Detect which cell encompasses the target text, then output its [x, y] center coordinate. 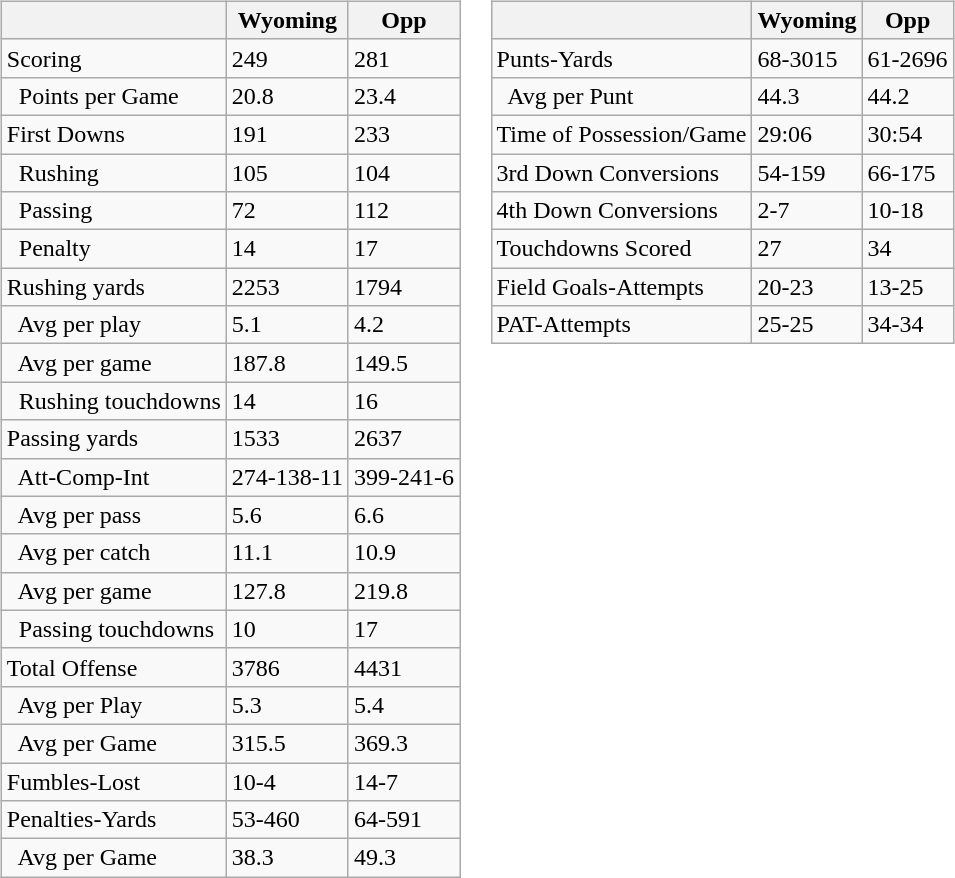
49.3 [404, 858]
68-3015 [807, 58]
5.6 [287, 515]
5.1 [287, 325]
4431 [404, 667]
Avg per pass [114, 515]
Avg per Punt [622, 96]
11.1 [287, 553]
27 [807, 249]
233 [404, 134]
23.4 [404, 96]
66-175 [908, 173]
1794 [404, 287]
14-7 [404, 781]
249 [287, 58]
Total Offense [114, 667]
3786 [287, 667]
6.6 [404, 515]
5.3 [287, 705]
Avg per play [114, 325]
219.8 [404, 591]
4th Down Conversions [622, 211]
Scoring [114, 58]
274-138-11 [287, 477]
54-159 [807, 173]
20-23 [807, 287]
Passing yards [114, 439]
149.5 [404, 363]
315.5 [287, 743]
5.4 [404, 705]
3rd Down Conversions [622, 173]
34 [908, 249]
53-460 [287, 820]
13-25 [908, 287]
10 [287, 629]
Rushing yards [114, 287]
44.3 [807, 96]
Rushing [114, 173]
112 [404, 211]
Penalty [114, 249]
2637 [404, 439]
Avg per Play [114, 705]
PAT-Attempts [622, 325]
64-591 [404, 820]
61-2696 [908, 58]
Touchdowns Scored [622, 249]
10-4 [287, 781]
25-25 [807, 325]
16 [404, 401]
38.3 [287, 858]
44.2 [908, 96]
399-241-6 [404, 477]
2-7 [807, 211]
2253 [287, 287]
Field Goals-Attempts [622, 287]
1533 [287, 439]
Penalties-Yards [114, 820]
281 [404, 58]
34-34 [908, 325]
29:06 [807, 134]
10-18 [908, 211]
Att-Comp-Int [114, 477]
4.2 [404, 325]
187.8 [287, 363]
Rushing touchdowns [114, 401]
127.8 [287, 591]
30:54 [908, 134]
First Downs [114, 134]
10.9 [404, 553]
369.3 [404, 743]
Fumbles-Lost [114, 781]
72 [287, 211]
Points per Game [114, 96]
104 [404, 173]
Punts-Yards [622, 58]
191 [287, 134]
Passing touchdowns [114, 629]
Avg per catch [114, 553]
Time of Possession/Game [622, 134]
Passing [114, 211]
20.8 [287, 96]
105 [287, 173]
